Search for the cell housing the specified text and yield its (x, y) center coordinate. 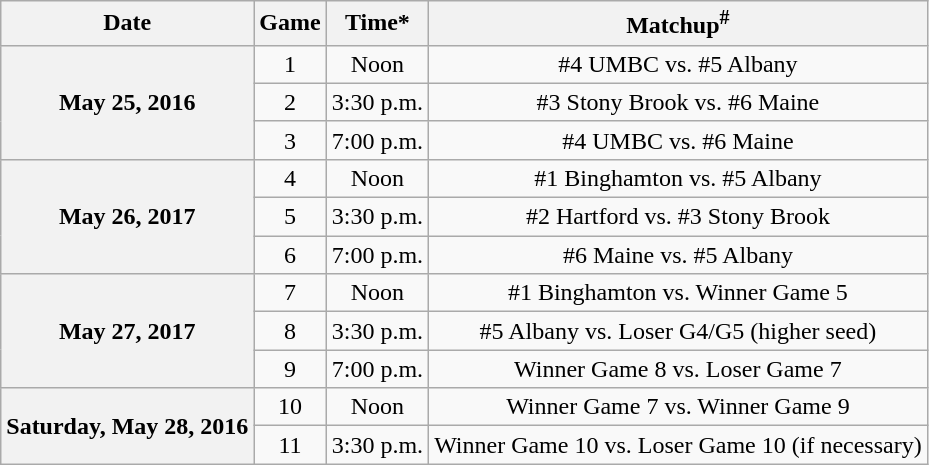
#5 Albany vs. Loser G4/G5 (higher seed) (678, 331)
6 (290, 255)
3 (290, 140)
May 26, 2017 (128, 216)
#1 Binghamton vs. #5 Albany (678, 178)
Date (128, 24)
1 (290, 64)
9 (290, 369)
May 25, 2016 (128, 102)
Winner Game 10 vs. Loser Game 10 (if necessary) (678, 445)
7 (290, 293)
Game (290, 24)
Winner Game 8 vs. Loser Game 7 (678, 369)
Time* (377, 24)
#4 UMBC vs. #6 Maine (678, 140)
#1 Binghamton vs. Winner Game 5 (678, 293)
Saturday, May 28, 2016 (128, 426)
#6 Maine vs. #5 Albany (678, 255)
2 (290, 102)
4 (290, 178)
11 (290, 445)
8 (290, 331)
Winner Game 7 vs. Winner Game 9 (678, 407)
#4 UMBC vs. #5 Albany (678, 64)
Matchup# (678, 24)
May 27, 2017 (128, 331)
5 (290, 217)
10 (290, 407)
#2 Hartford vs. #3 Stony Brook (678, 217)
#3 Stony Brook vs. #6 Maine (678, 102)
